Pinpoint the cell where the given text exists, returning its [x, y] midpoint coordinate. 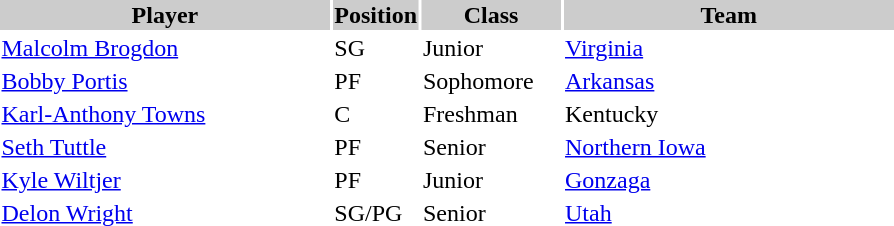
Player [165, 15]
Karl-Anthony Towns [165, 114]
Kentucky [729, 114]
C [376, 114]
Position [376, 15]
Virginia [729, 48]
Kyle Wiltjer [165, 180]
SG [376, 48]
Senior [492, 147]
Gonzaga [729, 180]
Arkansas [729, 81]
Northern Iowa [729, 147]
Malcolm Brogdon [165, 48]
Bobby Portis [165, 81]
Freshman [492, 114]
Seth Tuttle [165, 147]
Sophomore [492, 81]
Class [492, 15]
Team [729, 15]
